Pinpoint the cell where the given text exists, returning its (X, Y) midpoint coordinate. 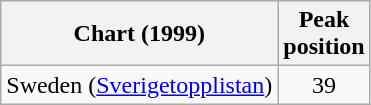
Peakposition (324, 34)
Sweden (Sverigetopplistan) (140, 85)
Chart (1999) (140, 34)
39 (324, 85)
